Return the (x, y) coordinate for the center point of the cell that contains the specified text.  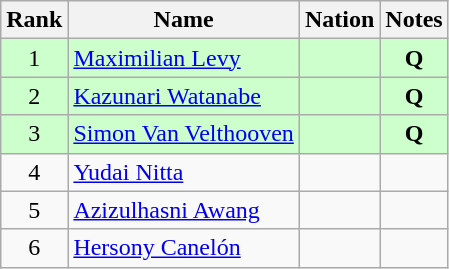
3 (34, 134)
Simon Van Velthooven (184, 134)
Maximilian Levy (184, 58)
Rank (34, 20)
Notes (414, 20)
Azizulhasni Awang (184, 210)
Yudai Nitta (184, 172)
2 (34, 96)
Hersony Canelón (184, 248)
5 (34, 210)
4 (34, 172)
Name (184, 20)
1 (34, 58)
Nation (339, 20)
Kazunari Watanabe (184, 96)
6 (34, 248)
